Return (x, y) of the center of cell containing provided text 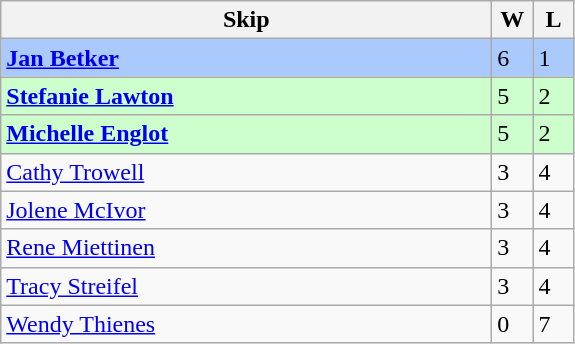
Wendy Thienes (246, 324)
6 (512, 58)
Rene Miettinen (246, 248)
W (512, 20)
Jolene McIvor (246, 210)
Skip (246, 20)
Stefanie Lawton (246, 96)
0 (512, 324)
L (554, 20)
Michelle Englot (246, 134)
Cathy Trowell (246, 172)
1 (554, 58)
Tracy Streifel (246, 286)
Jan Betker (246, 58)
7 (554, 324)
